From the cell containing the given text, extract its center point as (x, y) coordinate. 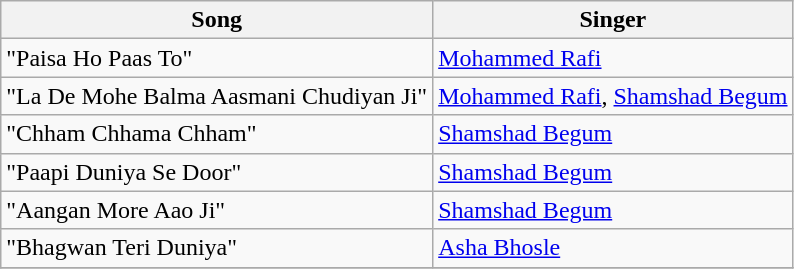
"Paisa Ho Paas To" (217, 58)
Mohammed Rafi, Shamshad Begum (613, 96)
Mohammed Rafi (613, 58)
"Bhagwan Teri Duniya" (217, 248)
Asha Bhosle (613, 248)
"La De Mohe Balma Aasmani Chudiyan Ji" (217, 96)
"Aangan More Aao Ji" (217, 210)
"Chham Chhama Chham" (217, 134)
Singer (613, 20)
"Paapi Duniya Se Door" (217, 172)
Song (217, 20)
